Capture the cell that displays the provided text and extract its (X, Y) central coordinate. 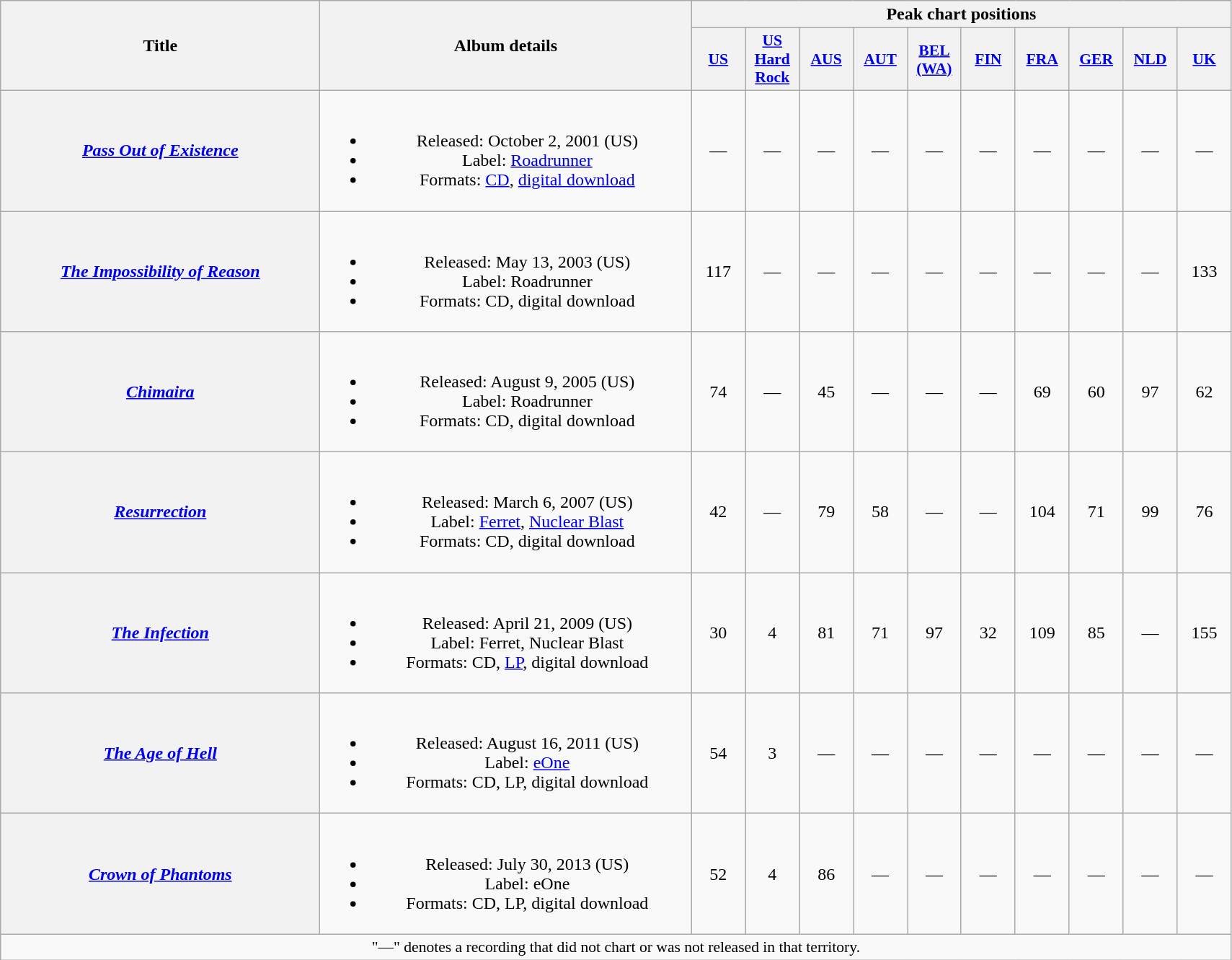
81 (826, 633)
104 (1042, 512)
Album details (506, 46)
52 (718, 874)
The Age of Hell (160, 753)
30 (718, 633)
58 (881, 512)
Released: May 13, 2003 (US)Label: RoadrunnerFormats: CD, digital download (506, 271)
Released: October 2, 2001 (US)Label: RoadrunnerFormats: CD, digital download (506, 150)
45 (826, 392)
GER (1096, 59)
32 (988, 633)
AUT (881, 59)
Title (160, 46)
117 (718, 271)
Crown of Phantoms (160, 874)
42 (718, 512)
62 (1204, 392)
The Infection (160, 633)
FIN (988, 59)
Released: March 6, 2007 (US)Label: Ferret, Nuclear BlastFormats: CD, digital download (506, 512)
NLD (1151, 59)
Pass Out of Existence (160, 150)
Chimaira (160, 392)
74 (718, 392)
Released: August 9, 2005 (US)Label: RoadrunnerFormats: CD, digital download (506, 392)
54 (718, 753)
86 (826, 874)
Released: April 21, 2009 (US)Label: Ferret, Nuclear BlastFormats: CD, LP, digital download (506, 633)
76 (1204, 512)
UK (1204, 59)
109 (1042, 633)
US (718, 59)
"—" denotes a recording that did not chart or was not released in that territory. (616, 947)
69 (1042, 392)
BEL(WA) (934, 59)
The Impossibility of Reason (160, 271)
FRA (1042, 59)
Released: July 30, 2013 (US)Label: eOneFormats: CD, LP, digital download (506, 874)
133 (1204, 271)
USHard Rock (773, 59)
Released: August 16, 2011 (US)Label: eOneFormats: CD, LP, digital download (506, 753)
AUS (826, 59)
79 (826, 512)
99 (1151, 512)
60 (1096, 392)
155 (1204, 633)
Peak chart positions (962, 14)
Resurrection (160, 512)
85 (1096, 633)
3 (773, 753)
